Provide the [X, Y] coordinate of the cell's center where the given text is located.  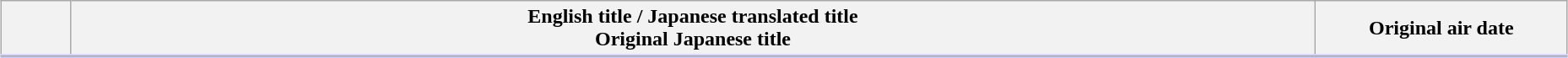
Original air date [1441, 29]
English title / Japanese translated titleOriginal Japanese title [693, 29]
